Output the [X, Y] coordinate of the center of the cell containing the given text.  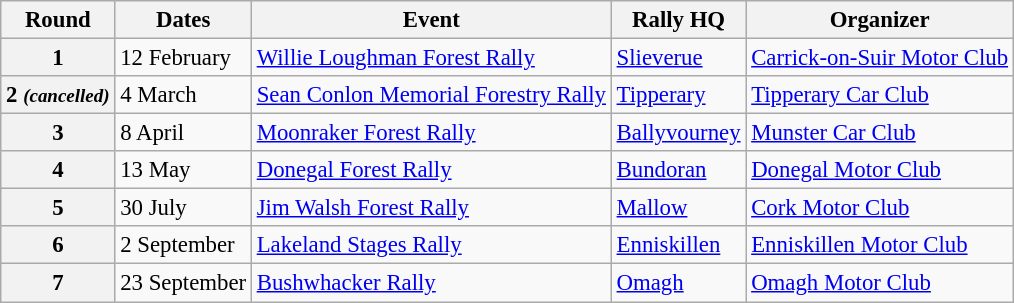
2 September [183, 245]
23 September [183, 283]
Ballyvourney [678, 133]
Munster Car Club [880, 133]
Sean Conlon Memorial Forestry Rally [431, 95]
5 [58, 208]
8 April [183, 133]
Omagh Motor Club [880, 283]
12 February [183, 58]
Donegal Motor Club [880, 170]
Round [58, 20]
Organizer [880, 20]
Bundoran [678, 170]
Willie Loughman Forest Rally [431, 58]
Jim Walsh Forest Rally [431, 208]
Enniskillen Motor Club [880, 245]
Tipperary [678, 95]
4 March [183, 95]
Event [431, 20]
Omagh [678, 283]
13 May [183, 170]
Rally HQ [678, 20]
Lakeland Stages Rally [431, 245]
Carrick-on-Suir Motor Club [880, 58]
1 [58, 58]
Dates [183, 20]
6 [58, 245]
Slieverue [678, 58]
30 July [183, 208]
4 [58, 170]
2 (cancelled) [58, 95]
7 [58, 283]
Tipperary Car Club [880, 95]
Mallow [678, 208]
Bushwhacker Rally [431, 283]
3 [58, 133]
Enniskillen [678, 245]
Moonraker Forest Rally [431, 133]
Donegal Forest Rally [431, 170]
Cork Motor Club [880, 208]
